Identify which cell holds the provided text, then report its (x, y) central coordinate. 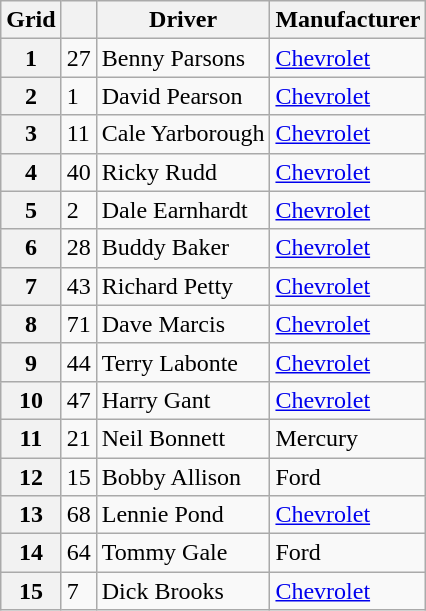
3 (31, 134)
Harry Gant (183, 400)
Bobby Allison (183, 477)
Mercury (348, 438)
Manufacturer (348, 20)
Ricky Rudd (183, 172)
Grid (31, 20)
27 (78, 58)
43 (78, 286)
David Pearson (183, 96)
Buddy Baker (183, 248)
44 (78, 362)
Neil Bonnett (183, 438)
Dave Marcis (183, 324)
5 (31, 210)
64 (78, 553)
68 (78, 515)
28 (78, 248)
8 (31, 324)
12 (31, 477)
10 (31, 400)
Benny Parsons (183, 58)
40 (78, 172)
13 (31, 515)
Dale Earnhardt (183, 210)
71 (78, 324)
Terry Labonte (183, 362)
14 (31, 553)
Richard Petty (183, 286)
Tommy Gale (183, 553)
4 (31, 172)
Lennie Pond (183, 515)
Dick Brooks (183, 591)
47 (78, 400)
Cale Yarborough (183, 134)
Driver (183, 20)
6 (31, 248)
21 (78, 438)
9 (31, 362)
